Locate the cell with the specified text and output its (X, Y) center coordinate. 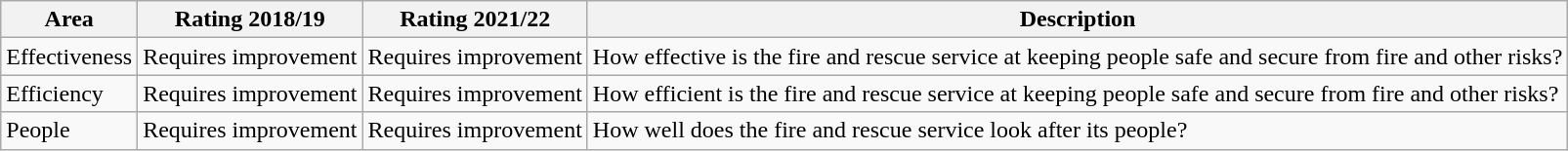
Effectiveness (69, 57)
Description (1078, 19)
Rating 2021/22 (475, 19)
How efficient is the fire and rescue service at keeping people safe and secure from fire and other risks? (1078, 94)
Rating 2018/19 (250, 19)
Efficiency (69, 94)
Area (69, 19)
How well does the fire and rescue service look after its people? (1078, 131)
People (69, 131)
How effective is the fire and rescue service at keeping people safe and secure from fire and other risks? (1078, 57)
